Extract the (x, y) coordinate from the center of the cell holding the provided text.  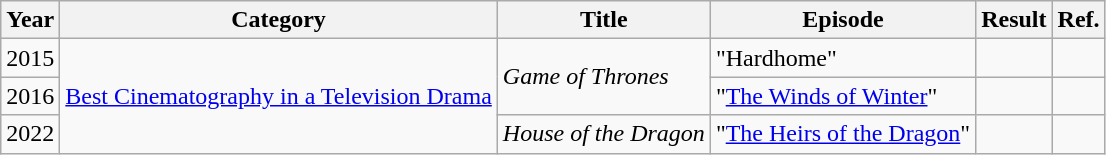
Year (30, 20)
"The Winds of Winter" (842, 96)
Game of Thrones (604, 77)
"The Heirs of the Dragon" (842, 134)
Ref. (1078, 20)
Title (604, 20)
Result (1014, 20)
Best Cinematography in a Television Drama (279, 96)
Category (279, 20)
Episode (842, 20)
2022 (30, 134)
2015 (30, 58)
House of the Dragon (604, 134)
"Hardhome" (842, 58)
2016 (30, 96)
